Capture the cell that displays the provided text and extract its (X, Y) central coordinate. 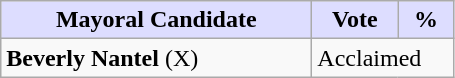
Vote (355, 20)
Beverly Nantel (X) (156, 58)
% (426, 20)
Acclaimed (383, 58)
Mayoral Candidate (156, 20)
